Scan for the cell matching the given text and deliver its [X, Y] coordinate at center. 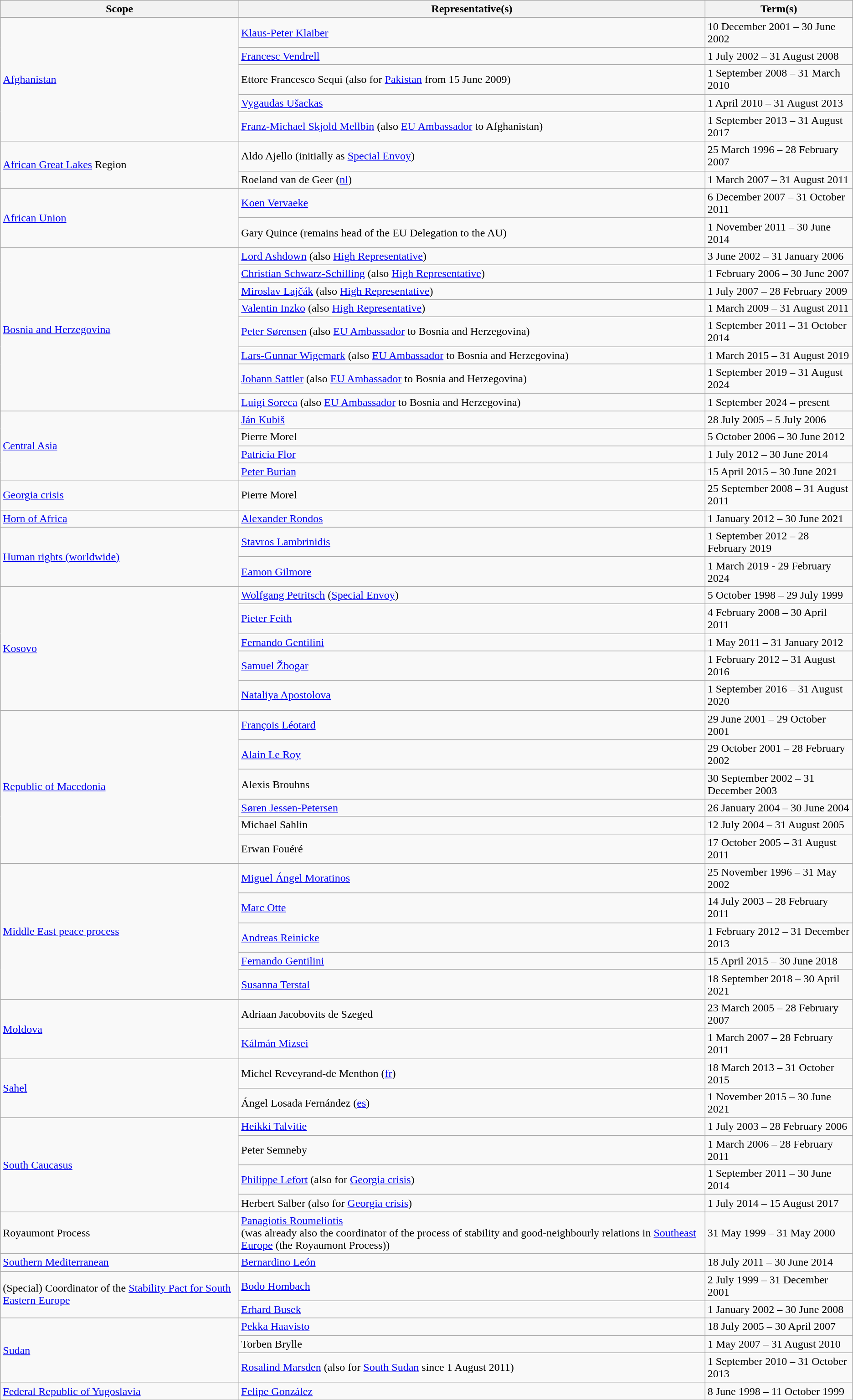
Klaus-Peter Klaiber [472, 33]
Bernardino León [472, 1262]
Herbert Salber (also for Georgia crisis) [472, 1203]
Middle East peace process [119, 931]
1 November 2015 – 30 June 2021 [779, 1103]
Ángel Losada Fernández (es) [472, 1103]
Susanna Terstal [472, 984]
Miguel Ángel Moratinos [472, 878]
Sudan [119, 1350]
2 July 1999 – 31 December 2001 [779, 1286]
25 September 2008 – 31 August 2011 [779, 495]
1 February 2006 – 30 June 2007 [779, 273]
Peter Sørensen (also EU Ambassador to Bosnia and Herzegovina) [472, 332]
Moldova [119, 1029]
Johann Sattler (also EU Ambassador to Bosnia and Herzegovina) [472, 379]
14 July 2003 – 28 February 2011 [779, 908]
17 October 2005 – 31 August 2011 [779, 848]
Heikki Talvitie [472, 1127]
25 March 1996 – 28 February 2007 [779, 156]
Representative(s) [472, 9]
3 June 2002 – 31 January 2006 [779, 256]
1 February 2012 – 31 December 2013 [779, 938]
Alain Le Roy [472, 754]
Republic of Macedonia [119, 787]
Valentin Inzko (also High Representative) [472, 308]
Federal Republic of Yugoslavia [119, 1391]
Franz-Michael Skjold Mellbin (also EU Ambassador to Afghanistan) [472, 127]
Philippe Lefort (also for Georgia crisis) [472, 1180]
Southern Mediterranean [119, 1262]
Pieter Feith [472, 619]
Adriaan Jacobovits de Szeged [472, 1014]
Georgia crisis [119, 495]
African Great Lakes Region [119, 165]
Afghanistan [119, 79]
Patricia Flor [472, 454]
1 March 2015 – 31 August 2019 [779, 355]
1 July 2012 – 30 June 2014 [779, 454]
Alexander Rondos [472, 518]
29 October 2001 – 28 February 2002 [779, 754]
Wolfgang Petritsch (Special Envoy) [472, 595]
Peter Burian [472, 472]
Stavros Lambrinidis [472, 542]
Lord Ashdown (also High Representative) [472, 256]
Bodo Hombach [472, 1286]
Lars-Gunnar Wigemark (also EU Ambassador to Bosnia and Herzegovina) [472, 355]
Ettore Francesco Sequi (also for Pakistan from 15 June 2009) [472, 79]
Gary Quince (remains head of the EU Delegation to the AU) [472, 232]
Luigi Soreca (also EU Ambassador to Bosnia and Herzegovina) [472, 402]
Alexis Brouhns [472, 785]
Koen Vervaeke [472, 203]
1 March 2019 - 29 February 2024 [779, 571]
Bosnia and Herzegovina [119, 329]
1 September 2008 – 31 March 2010 [779, 79]
Ján Kubiš [472, 420]
Erwan Fouéré [472, 848]
Torben Brylle [472, 1344]
1 February 2012 – 31 August 2016 [779, 666]
1 September 2012 – 28 February 2019 [779, 542]
Sahel [119, 1088]
François Léotard [472, 725]
28 July 2005 – 5 July 2006 [779, 420]
23 March 2005 – 28 February 2007 [779, 1014]
1 May 2007 – 31 August 2010 [779, 1344]
4 February 2008 – 30 April 2011 [779, 619]
1 September 2024 – present [779, 402]
25 November 1996 – 31 May 2002 [779, 878]
30 September 2002 – 31 December 2003 [779, 785]
Kosovo [119, 648]
1 March 2006 – 28 February 2011 [779, 1150]
Søren Jessen-Petersen [472, 808]
Marc Otte [472, 908]
Christian Schwarz-Schilling (also High Representative) [472, 273]
1 May 2011 – 31 January 2012 [779, 642]
15 April 2015 – 30 June 2018 [779, 961]
South Caucasus [119, 1165]
1 January 2012 – 30 June 2021 [779, 518]
18 July 2005 – 30 April 2007 [779, 1327]
Rosalind Marsden (also for South Sudan since 1 August 2011) [472, 1368]
6 December 2007 – 31 October 2011 [779, 203]
Michel Reveyrand-de Menthon (fr) [472, 1073]
Samuel Žbogar [472, 666]
(Special) Coordinator of the Stability Pact for South Eastern Europe [119, 1295]
Miroslav Lajčák (also High Representative) [472, 291]
1 March 2007 – 31 August 2011 [779, 179]
1 September 2019 – 31 August 2024 [779, 379]
Aldo Ajello (initially as Special Envoy) [472, 156]
1 July 2002 – 31 August 2008 [779, 56]
Erhard Busek [472, 1309]
1 September 2016 – 31 August 2020 [779, 695]
12 July 2004 – 31 August 2005 [779, 825]
1 January 2002 – 30 June 2008 [779, 1309]
Pekka Haavisto [472, 1327]
Scope [119, 9]
18 March 2013 – 31 October 2015 [779, 1073]
Michael Sahlin [472, 825]
1 November 2011 – 30 June 2014 [779, 232]
Central Asia [119, 446]
1 September 2013 – 31 August 2017 [779, 127]
1 July 2014 – 15 August 2017 [779, 1203]
African Union [119, 218]
Term(s) [779, 9]
1 March 2009 – 31 August 2011 [779, 308]
1 September 2011 – 31 October 2014 [779, 332]
Felipe González [472, 1391]
18 September 2018 – 30 April 2021 [779, 984]
Kálmán Mizsei [472, 1043]
18 July 2011 – 30 June 2014 [779, 1262]
1 April 2010 – 31 August 2013 [779, 103]
10 December 2001 – 30 June 2002 [779, 33]
Human rights (worldwide) [119, 557]
29 June 2001 – 29 October 2001 [779, 725]
5 October 1998 – 29 July 1999 [779, 595]
5 October 2006 – 30 June 2012 [779, 437]
Horn of Africa [119, 518]
Nataliya Apostolova [472, 695]
15 April 2015 – 30 June 2021 [779, 472]
8 June 1998 – 11 October 1999 [779, 1391]
Royaumont Process [119, 1233]
31 May 1999 – 31 May 2000 [779, 1233]
26 January 2004 – 30 June 2004 [779, 808]
Roeland van de Geer (nl) [472, 179]
Andreas Reinicke [472, 938]
1 July 2003 – 28 February 2006 [779, 1127]
1 September 2010 – 31 October 2013 [779, 1368]
Vygaudas Ušackas [472, 103]
Peter Semneby [472, 1150]
Francesc Vendrell [472, 56]
1 September 2011 – 30 June 2014 [779, 1180]
1 July 2007 – 28 February 2009 [779, 291]
Eamon Gilmore [472, 571]
1 March 2007 – 28 February 2011 [779, 1043]
